Return [X, Y] of the center of cell containing provided text 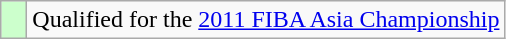
Qualified for the 2011 FIBA Asia Championship [266, 20]
